Provide the [x, y] coordinate of the cell's center where the given text is located.  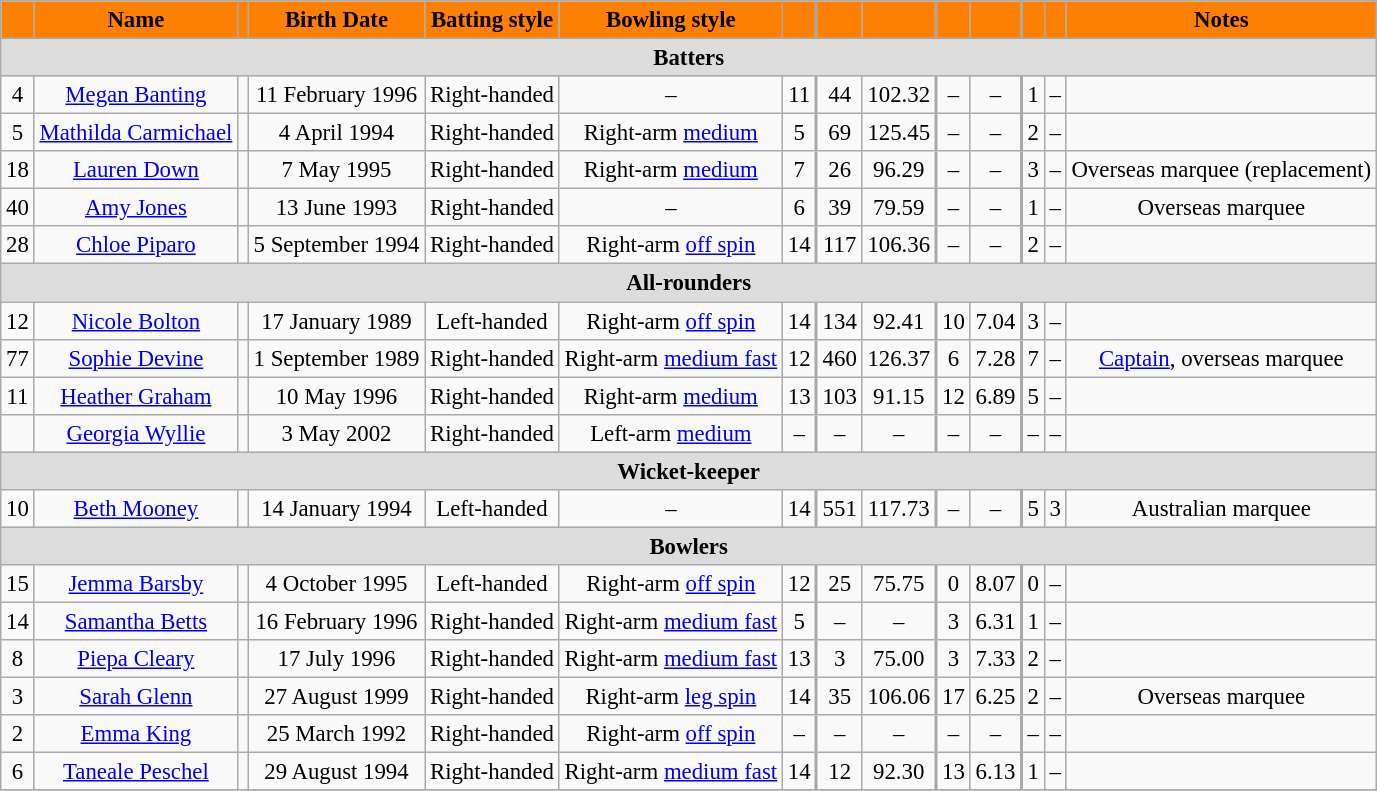
6.31 [996, 621]
102.32 [899, 95]
6.13 [996, 772]
39 [840, 208]
460 [840, 358]
26 [840, 170]
Bowlers [689, 546]
17 July 1996 [336, 659]
92.30 [899, 772]
13 June 1993 [336, 208]
Chloe Piparo [136, 245]
17 [953, 697]
Left-arm medium [670, 433]
117.73 [899, 509]
27 August 1999 [336, 697]
8 [18, 659]
40 [18, 208]
106.36 [899, 245]
3 May 2002 [336, 433]
Birth Date [336, 20]
7.04 [996, 321]
25 [840, 584]
29 August 1994 [336, 772]
35 [840, 697]
11 February 1996 [336, 95]
All-rounders [689, 283]
Batters [689, 58]
Name [136, 20]
Lauren Down [136, 170]
103 [840, 396]
Heather Graham [136, 396]
10 May 1996 [336, 396]
Captain, overseas marquee [1221, 358]
7.28 [996, 358]
44 [840, 95]
Piepa Cleary [136, 659]
Mathilda Carmichael [136, 133]
92.41 [899, 321]
Notes [1221, 20]
Wicket-keeper [689, 471]
75.00 [899, 659]
5 September 1994 [336, 245]
18 [18, 170]
96.29 [899, 170]
Taneale Peschel [136, 772]
6.89 [996, 396]
75.75 [899, 584]
Australian marquee [1221, 509]
28 [18, 245]
126.37 [899, 358]
Amy Jones [136, 208]
Georgia Wyllie [136, 433]
7 May 1995 [336, 170]
Batting style [492, 20]
77 [18, 358]
134 [840, 321]
14 January 1994 [336, 509]
Overseas marquee (replacement) [1221, 170]
551 [840, 509]
8.07 [996, 584]
106.06 [899, 697]
69 [840, 133]
25 March 1992 [336, 734]
Samantha Betts [136, 621]
117 [840, 245]
17 January 1989 [336, 321]
Right-arm leg spin [670, 697]
Emma King [136, 734]
16 February 1996 [336, 621]
7.33 [996, 659]
4 October 1995 [336, 584]
79.59 [899, 208]
Nicole Bolton [136, 321]
1 September 1989 [336, 358]
6.25 [996, 697]
125.45 [899, 133]
Bowling style [670, 20]
15 [18, 584]
Jemma Barsby [136, 584]
91.15 [899, 396]
Sophie Devine [136, 358]
Megan Banting [136, 95]
Beth Mooney [136, 509]
Sarah Glenn [136, 697]
4 April 1994 [336, 133]
4 [18, 95]
